Find where the given text appears and provide that cell's center as [X, Y] coordinate. 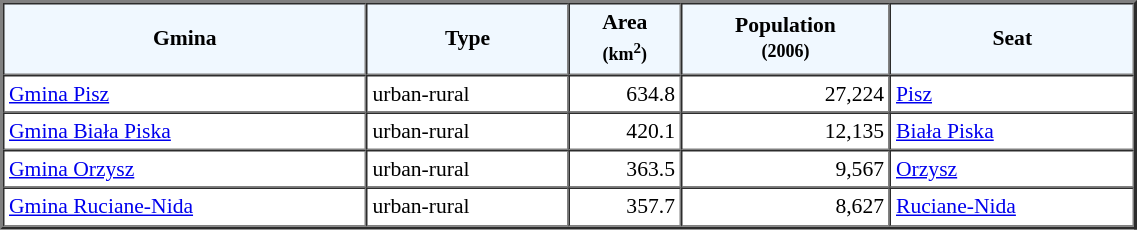
Pisz [1012, 93]
Population(2006) [786, 38]
27,224 [786, 93]
420.1 [625, 131]
363.5 [625, 169]
357.7 [625, 207]
Gmina Ruciane-Nida [184, 207]
Gmina [184, 38]
Biała Piska [1012, 131]
9,567 [786, 169]
Seat [1012, 38]
8,627 [786, 207]
Gmina Pisz [184, 93]
Area(km2) [625, 38]
Gmina Orzysz [184, 169]
Ruciane-Nida [1012, 207]
634.8 [625, 93]
Type [467, 38]
12,135 [786, 131]
Gmina Biała Piska [184, 131]
Orzysz [1012, 169]
